For the text-containing cell, return its midpoint in (x, y) coordinate format. 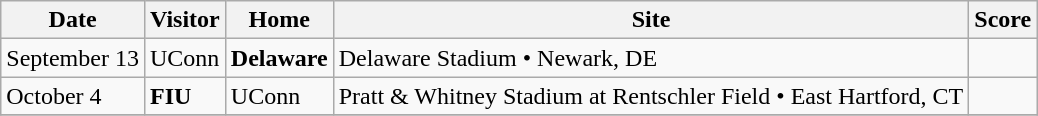
Pratt & Whitney Stadium at Rentschler Field • East Hartford, CT (651, 96)
October 4 (73, 96)
Date (73, 20)
Home (279, 20)
Site (651, 20)
Visitor (184, 20)
FIU (184, 96)
Delaware Stadium • Newark, DE (651, 58)
September 13 (73, 58)
Delaware (279, 58)
Score (1003, 20)
